Provide the (X, Y) coordinate of the cell's center where the given text is located.  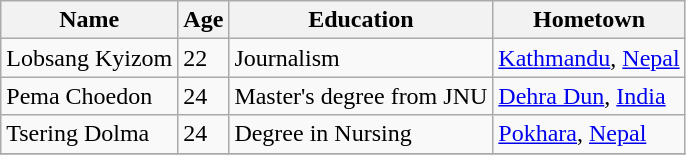
Lobsang Kyizom (90, 58)
Pokhara, Nepal (589, 134)
Education (361, 20)
Tsering Dolma (90, 134)
Age (204, 20)
Master's degree from JNU (361, 96)
Name (90, 20)
Dehra Dun, India (589, 96)
Hometown (589, 20)
Pema Choedon (90, 96)
Kathmandu, Nepal (589, 58)
Degree in Nursing (361, 134)
22 (204, 58)
Journalism (361, 58)
